Locate the cell with the specified text and output its [x, y] center coordinate. 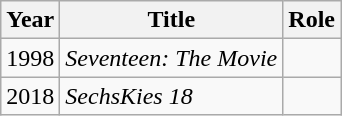
1998 [30, 58]
Title [172, 20]
2018 [30, 96]
SechsKies 18 [172, 96]
Year [30, 20]
Seventeen: The Movie [172, 58]
Role [312, 20]
